Extract the [x, y] coordinate from the center of the cell holding the provided text.  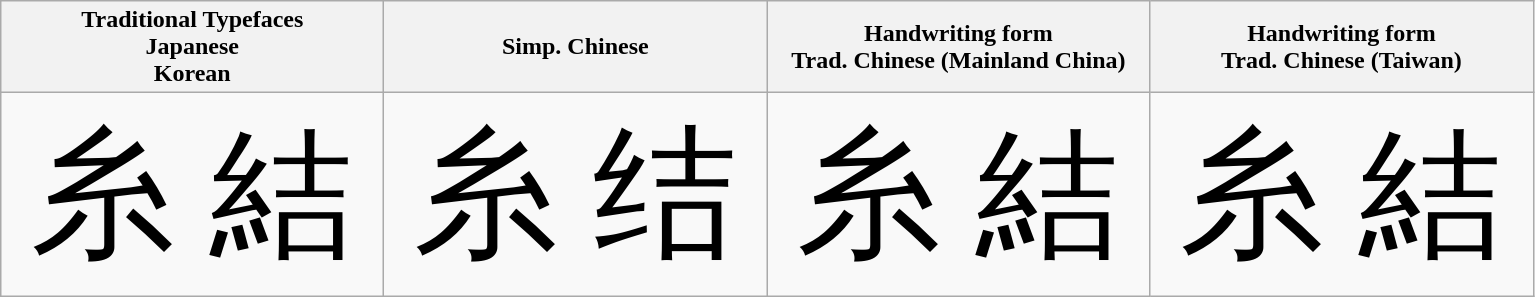
Handwriting formTrad. Chinese (Taiwan) [1342, 47]
Traditional TypefacesJapaneseKorean [192, 47]
糸 结 [576, 194]
Handwriting formTrad. Chinese (Mainland China) [958, 47]
Simp. Chinese [576, 47]
